Capture the cell that displays the provided text and extract its [X, Y] central coordinate. 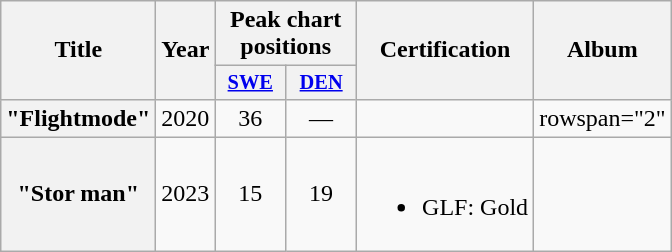
DEN [322, 83]
GLF: Gold [446, 194]
"Stor man" [78, 194]
"Flightmode" [78, 118]
SWE [250, 83]
36 [250, 118]
2020 [186, 118]
2023 [186, 194]
rowspan="2" [603, 118]
Title [78, 50]
19 [322, 194]
Peak chart positions [286, 34]
Certification [446, 50]
— [322, 118]
15 [250, 194]
Album [603, 50]
Year [186, 50]
